For the text-containing cell, return its midpoint in [X, Y] coordinate format. 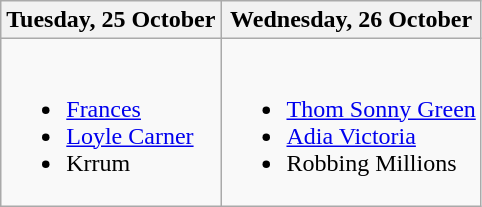
FrancesLoyle CarnerKrrum [111, 122]
Tuesday, 25 October [111, 20]
Thom Sonny GreenAdia VictoriaRobbing Millions [351, 122]
Wednesday, 26 October [351, 20]
